Return the (X, Y) coordinate for the center point of the cell that contains the specified text.  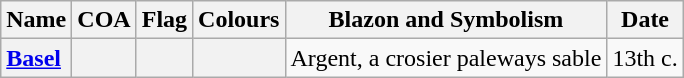
COA (104, 20)
13th c. (645, 58)
Colours (239, 20)
Name (36, 20)
Date (645, 20)
Flag (164, 20)
Argent, a crosier paleways sable (446, 58)
Blazon and Symbolism (446, 20)
Basel (36, 58)
